From the cell containing the given text, extract its center point as [x, y] coordinate. 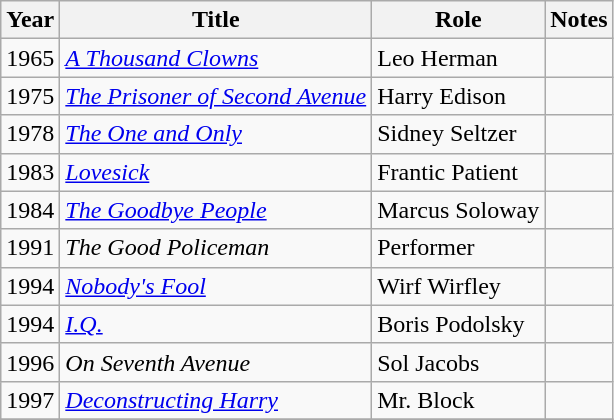
The Prisoner of Second Avenue [216, 96]
1975 [30, 96]
A Thousand Clowns [216, 58]
Notes [579, 20]
Nobody's Fool [216, 286]
Wirf Wirfley [458, 286]
The One and Only [216, 134]
The Goodbye People [216, 210]
I.Q. [216, 324]
Deconstructing Harry [216, 400]
Year [30, 20]
Mr. Block [458, 400]
Performer [458, 248]
On Seventh Avenue [216, 362]
Boris Podolsky [458, 324]
1978 [30, 134]
Role [458, 20]
1996 [30, 362]
Title [216, 20]
Frantic Patient [458, 172]
Sidney Seltzer [458, 134]
1991 [30, 248]
Lovesick [216, 172]
Marcus Soloway [458, 210]
Leo Herman [458, 58]
Sol Jacobs [458, 362]
1983 [30, 172]
1984 [30, 210]
1965 [30, 58]
Harry Edison [458, 96]
1997 [30, 400]
The Good Policeman [216, 248]
